Determine the (X, Y) coordinate at the center of the cell enclosing the given text.  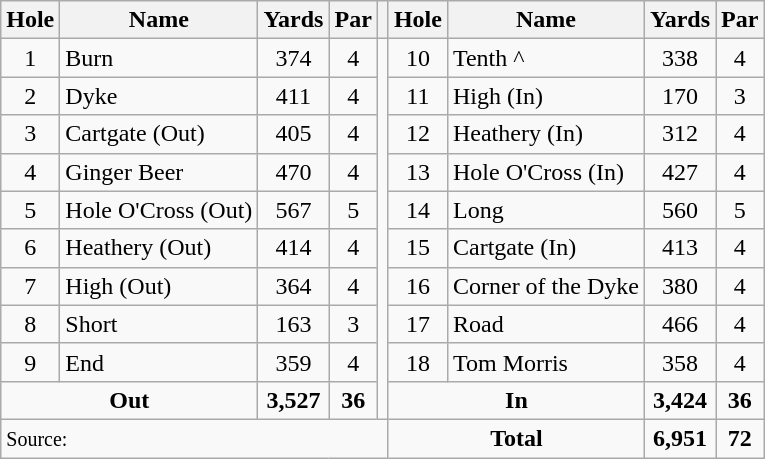
1 (30, 58)
Total (516, 438)
11 (418, 96)
358 (680, 362)
10 (418, 58)
405 (294, 134)
470 (294, 172)
Cartgate (Out) (159, 134)
Heathery (In) (546, 134)
6,951 (680, 438)
Road (546, 324)
15 (418, 248)
170 (680, 96)
Short (159, 324)
Tenth ^ (546, 58)
Corner of the Dyke (546, 286)
Source: (195, 438)
Hole O'Cross (Out) (159, 210)
High (In) (546, 96)
6 (30, 248)
Ginger Beer (159, 172)
359 (294, 362)
Cartgate (In) (546, 248)
Burn (159, 58)
Hole O'Cross (In) (546, 172)
9 (30, 362)
13 (418, 172)
3,424 (680, 400)
12 (418, 134)
413 (680, 248)
414 (294, 248)
163 (294, 324)
411 (294, 96)
High (Out) (159, 286)
2 (30, 96)
14 (418, 210)
72 (740, 438)
560 (680, 210)
Out (130, 400)
18 (418, 362)
Tom Morris (546, 362)
338 (680, 58)
16 (418, 286)
466 (680, 324)
17 (418, 324)
8 (30, 324)
427 (680, 172)
380 (680, 286)
364 (294, 286)
Dyke (159, 96)
312 (680, 134)
567 (294, 210)
Heathery (Out) (159, 248)
3,527 (294, 400)
374 (294, 58)
End (159, 362)
Long (546, 210)
In (516, 400)
7 (30, 286)
